Provide the (X, Y) coordinate of the cell's center where the given text is located.  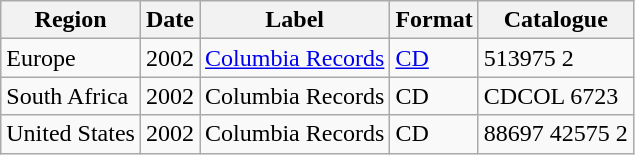
Europe (71, 58)
Format (434, 20)
513975 2 (556, 58)
88697 42575 2 (556, 134)
Label (295, 20)
CDCOL 6723 (556, 96)
Region (71, 20)
Catalogue (556, 20)
Date (170, 20)
United States (71, 134)
South Africa (71, 96)
